Identify which cell holds the provided text, then report its (X, Y) central coordinate. 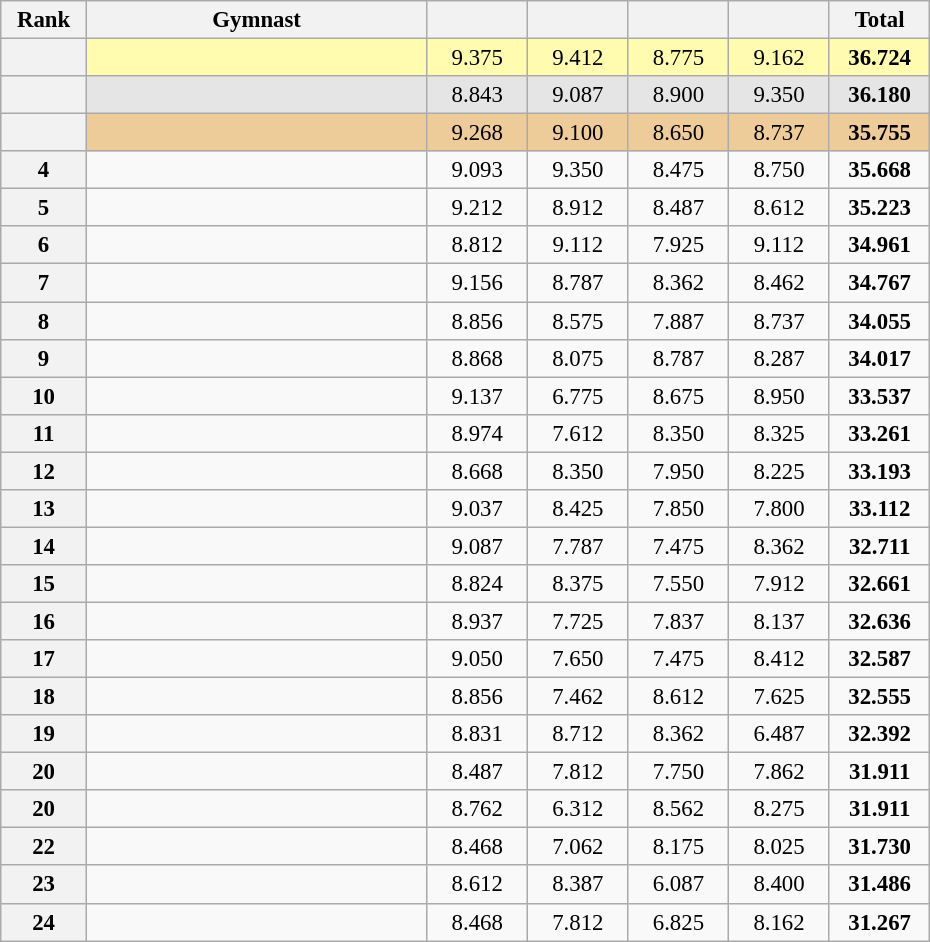
33.537 (880, 396)
13 (44, 509)
8.375 (578, 584)
7.887 (678, 321)
33.261 (880, 433)
7.837 (678, 621)
Rank (44, 20)
32.392 (880, 734)
8 (44, 321)
8.750 (780, 170)
6.825 (678, 922)
8.387 (578, 885)
7.625 (780, 697)
8.137 (780, 621)
8.175 (678, 847)
23 (44, 885)
36.180 (880, 95)
7.925 (678, 245)
15 (44, 584)
7.862 (780, 772)
8.400 (780, 885)
31.730 (880, 847)
8.950 (780, 396)
24 (44, 922)
8.775 (678, 58)
16 (44, 621)
8.843 (478, 95)
35.755 (880, 133)
18 (44, 697)
9.156 (478, 283)
8.412 (780, 659)
8.650 (678, 133)
9.137 (478, 396)
8.812 (478, 245)
9 (44, 358)
19 (44, 734)
8.575 (578, 321)
Total (880, 20)
6.312 (578, 809)
6.087 (678, 885)
8.075 (578, 358)
34.055 (880, 321)
14 (44, 546)
9.037 (478, 509)
6 (44, 245)
35.223 (880, 208)
9.268 (478, 133)
11 (44, 433)
6.487 (780, 734)
32.555 (880, 697)
8.325 (780, 433)
9.412 (578, 58)
8.831 (478, 734)
8.762 (478, 809)
8.475 (678, 170)
10 (44, 396)
32.661 (880, 584)
8.562 (678, 809)
8.900 (678, 95)
6.775 (578, 396)
8.668 (478, 471)
9.162 (780, 58)
36.724 (880, 58)
7.750 (678, 772)
34.961 (880, 245)
8.937 (478, 621)
34.767 (880, 283)
9.100 (578, 133)
5 (44, 208)
9.050 (478, 659)
33.193 (880, 471)
7.800 (780, 509)
8.912 (578, 208)
8.675 (678, 396)
7.612 (578, 433)
9.212 (478, 208)
8.824 (478, 584)
12 (44, 471)
7.850 (678, 509)
9.375 (478, 58)
7.062 (578, 847)
7.725 (578, 621)
Gymnast (256, 20)
8.712 (578, 734)
8.275 (780, 809)
9.093 (478, 170)
32.636 (880, 621)
7.787 (578, 546)
34.017 (880, 358)
17 (44, 659)
7.950 (678, 471)
8.974 (478, 433)
8.162 (780, 922)
32.587 (880, 659)
35.668 (880, 170)
8.868 (478, 358)
32.711 (880, 546)
31.486 (880, 885)
8.287 (780, 358)
8.025 (780, 847)
7.912 (780, 584)
7.462 (578, 697)
8.462 (780, 283)
7 (44, 283)
22 (44, 847)
31.267 (880, 922)
7.650 (578, 659)
33.112 (880, 509)
8.425 (578, 509)
7.550 (678, 584)
8.225 (780, 471)
4 (44, 170)
